From the cell containing the given text, extract its center point as (x, y) coordinate. 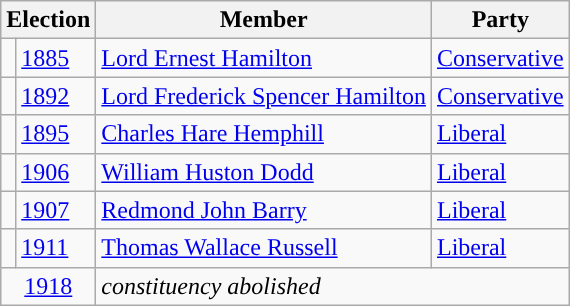
1895 (56, 134)
1885 (56, 58)
Thomas Wallace Russell (264, 248)
1906 (56, 172)
Lord Frederick Spencer Hamilton (264, 96)
1907 (56, 210)
1911 (56, 248)
William Huston Dodd (264, 172)
Party (500, 20)
Member (264, 20)
1918 (48, 286)
1892 (56, 96)
Election (48, 20)
Redmond John Barry (264, 210)
constituency abolished (332, 286)
Lord Ernest Hamilton (264, 58)
Charles Hare Hemphill (264, 134)
